Search for the cell housing the specified text and yield its [x, y] center coordinate. 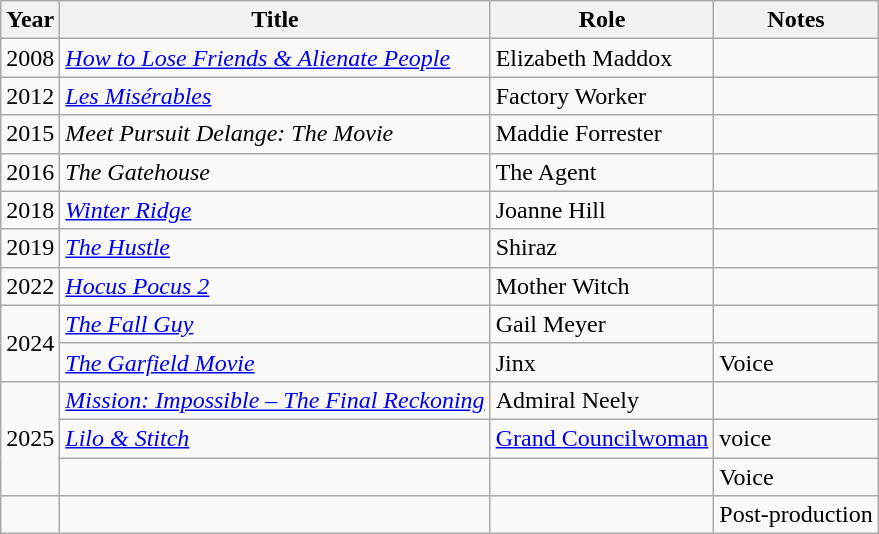
Post-production [796, 515]
How to Lose Friends & Alienate People [275, 58]
2019 [30, 248]
Mother Witch [602, 286]
Jinx [602, 362]
Grand Councilwoman [602, 438]
Joanne Hill [602, 210]
2016 [30, 172]
2012 [30, 96]
2025 [30, 438]
Admiral Neely [602, 400]
Role [602, 20]
Factory Worker [602, 96]
Title [275, 20]
Year [30, 20]
2024 [30, 343]
2018 [30, 210]
Mission: Impossible – The Final Reckoning [275, 400]
Shiraz [602, 248]
The Fall Guy [275, 324]
Hocus Pocus 2 [275, 286]
Gail Meyer [602, 324]
The Hustle [275, 248]
Notes [796, 20]
Les Misérables [275, 96]
Meet Pursuit Delange: The Movie [275, 134]
2022 [30, 286]
The Garfield Movie [275, 362]
voice [796, 438]
2015 [30, 134]
Maddie Forrester [602, 134]
Winter Ridge [275, 210]
2008 [30, 58]
Elizabeth Maddox [602, 58]
Lilo & Stitch [275, 438]
The Gatehouse [275, 172]
The Agent [602, 172]
